Return (x, y) of the center of cell containing provided text 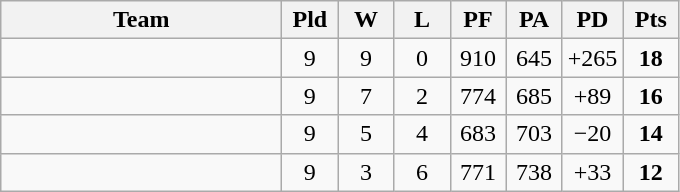
910 (478, 58)
18 (651, 58)
L (422, 20)
2 (422, 96)
PA (534, 20)
771 (478, 172)
645 (534, 58)
14 (651, 134)
16 (651, 96)
683 (478, 134)
5 (366, 134)
Pld (310, 20)
+265 (592, 58)
4 (422, 134)
7 (366, 96)
685 (534, 96)
703 (534, 134)
Pts (651, 20)
PF (478, 20)
+33 (592, 172)
738 (534, 172)
12 (651, 172)
PD (592, 20)
+89 (592, 96)
3 (366, 172)
0 (422, 58)
W (366, 20)
Team (142, 20)
774 (478, 96)
6 (422, 172)
−20 (592, 134)
